Search for the cell housing the specified text and yield its [x, y] center coordinate. 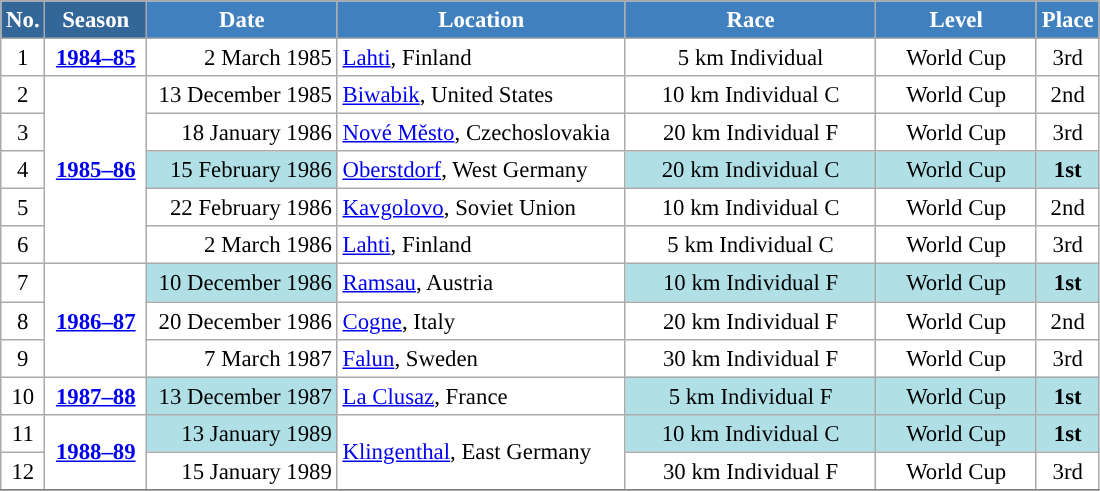
Cogne, Italy [481, 321]
No. [23, 20]
Season [96, 20]
Location [481, 20]
1985–86 [96, 170]
1987–88 [96, 396]
13 December 1987 [242, 396]
1984–85 [96, 58]
5 km Individual [750, 58]
15 January 1989 [242, 471]
4 [23, 170]
1986–87 [96, 320]
2 March 1986 [242, 245]
13 December 1985 [242, 95]
Race [750, 20]
Date [242, 20]
20 km Individual C [750, 170]
9 [23, 358]
8 [23, 321]
7 [23, 283]
2 [23, 95]
6 [23, 245]
10 km Individual F [750, 283]
12 [23, 471]
10 [23, 396]
Klingenthal, East Germany [481, 452]
Ramsau, Austria [481, 283]
La Clusaz, France [481, 396]
22 February 1986 [242, 208]
Oberstdorf, West Germany [481, 170]
Place [1067, 20]
5 [23, 208]
10 December 1986 [242, 283]
7 March 1987 [242, 358]
5 km Individual F [750, 396]
Falun, Sweden [481, 358]
20 December 1986 [242, 321]
Nové Město, Czechoslovakia [481, 133]
1 [23, 58]
Kavgolovo, Soviet Union [481, 208]
Biwabik, United States [481, 95]
3 [23, 133]
13 January 1989 [242, 433]
2 March 1985 [242, 58]
1988–89 [96, 452]
Level [956, 20]
15 February 1986 [242, 170]
5 km Individual C [750, 245]
18 January 1986 [242, 133]
11 [23, 433]
